Capture the cell that displays the provided text and extract its (X, Y) central coordinate. 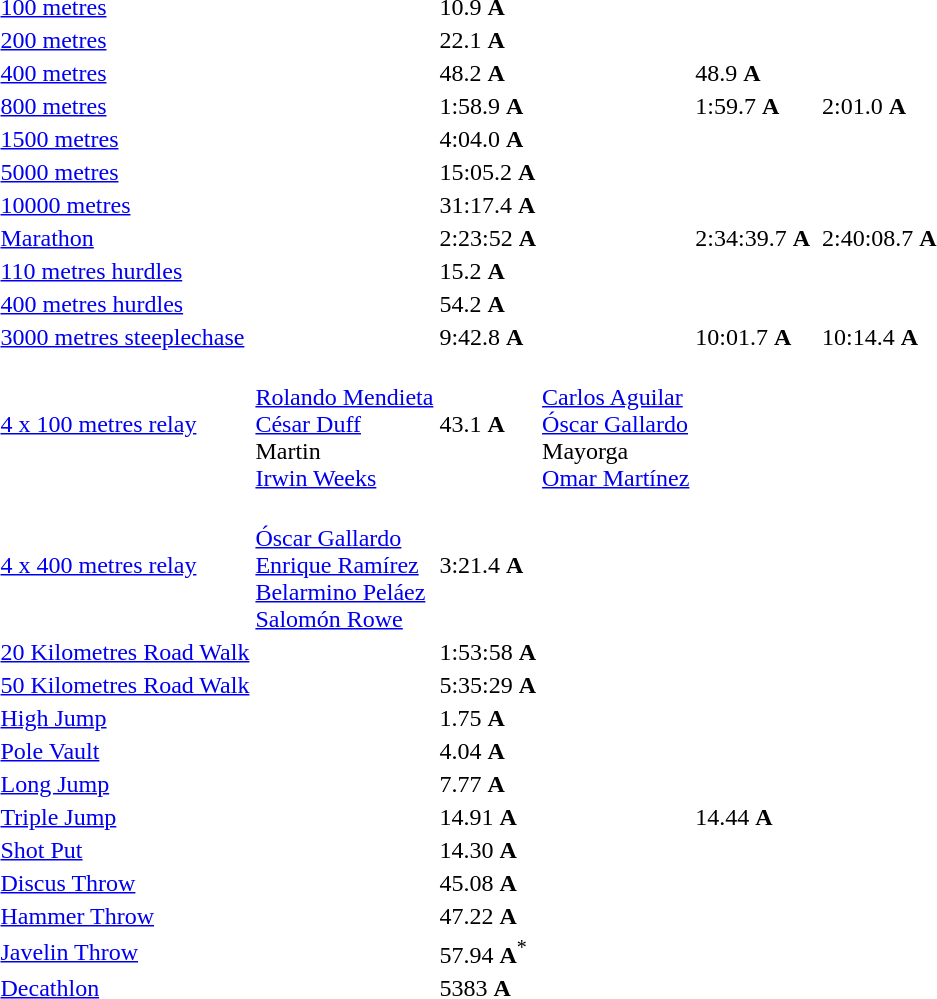
14.91 A (488, 817)
31:17.4 A (488, 205)
48.2 A (488, 73)
Óscar Gallardo Enrique Ramírez Belarmino Peláez Salomón Rowe (344, 565)
1:58.9 A (488, 106)
14.30 A (488, 850)
45.08 A (488, 883)
Carlos Aguilar Óscar Gallardo Mayorga Omar Martínez (616, 424)
Rolando Mendieta César Duff Martin Irwin Weeks (344, 424)
4:04.0 A (488, 139)
7.77 A (488, 784)
57.94 A* (488, 952)
4.04 A (488, 751)
15:05.2 A (488, 172)
14.44 A (753, 817)
2:34:39.7 A (753, 238)
1:59.7 A (753, 106)
2:23:52 A (488, 238)
5:35:29 A (488, 685)
48.9 A (753, 73)
22.1 A (488, 40)
1:53:58 A (488, 652)
47.22 A (488, 916)
1.75 A (488, 718)
54.2 A (488, 304)
3:21.4 A (488, 565)
10:01.7 A (753, 337)
43.1 A (488, 424)
9:42.8 A (488, 337)
15.2 A (488, 271)
